Capture the cell that displays the provided text and extract its (X, Y) central coordinate. 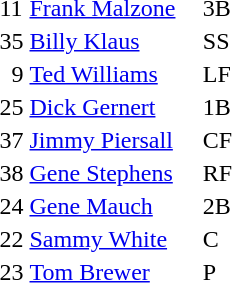
Gene Stephens (113, 173)
Ted Williams (113, 74)
Gene Mauch (113, 206)
Sammy White (113, 239)
Jimmy Piersall (113, 140)
Billy Klaus (113, 41)
Dick Gernert (113, 107)
